Determine the (x, y) coordinate at the center of the cell enclosing the given text.  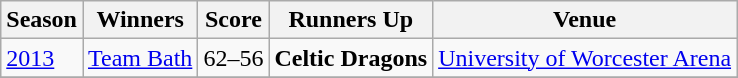
Celtic Dragons (351, 58)
University of Worcester Arena (585, 58)
Winners (140, 20)
62–56 (234, 58)
Season (42, 20)
2013 (42, 58)
Venue (585, 20)
Runners Up (351, 20)
Score (234, 20)
Team Bath (140, 58)
